Pinpoint the cell where the given text exists, returning its (X, Y) midpoint coordinate. 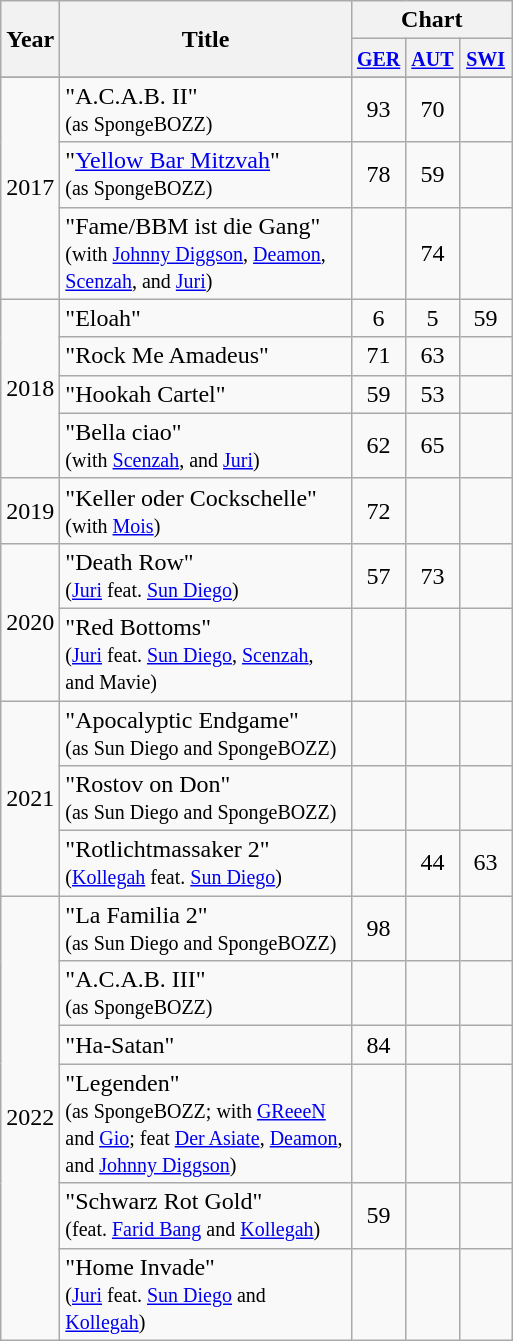
44 (432, 864)
"Death Row"(Juri feat. Sun Diego) (206, 576)
78 (378, 174)
"Ha-Satan" (206, 1045)
57 (378, 576)
"Home Invade"(Juri feat. Sun Diego and Kollegah) (206, 1294)
73 (432, 576)
53 (432, 394)
"Yellow Bar Mitzvah"(as SpongeBOZZ) (206, 174)
72 (378, 510)
62 (378, 446)
71 (378, 356)
"Rostov on Don"(as Sun Diego and SpongeBOZZ) (206, 798)
84 (378, 1045)
70 (432, 110)
"Bella ciao"(with Scenzah, and Juri) (206, 446)
6 (378, 318)
"A.C.A.B. II"(as SpongeBOZZ) (206, 110)
"Rotlichtmassaker 2"(Kollegah feat. Sun Diego) (206, 864)
2017 (30, 188)
"Hookah Cartel" (206, 394)
AUT (432, 58)
"Red Bottoms"(Juri feat. Sun Diego, Scenzah, and Mavie) (206, 654)
Title (206, 39)
SWI (486, 58)
5 (432, 318)
Year (30, 39)
2020 (30, 622)
"Rock Me Amadeus" (206, 356)
98 (378, 928)
65 (432, 446)
"Apocalyptic Endgame"(as Sun Diego and SpongeBOZZ) (206, 732)
"Schwarz Rot Gold"(feat. Farid Bang and Kollegah) (206, 1216)
"Keller oder Cockschelle"(with Mois) (206, 510)
2022 (30, 1118)
"Fame/BBM ist die Gang"(with Johnny Diggson, Deamon, Scenzah, and Juri) (206, 253)
"A.C.A.B. III"(as SpongeBOZZ) (206, 994)
Chart (432, 20)
74 (432, 253)
"Eloah" (206, 318)
2021 (30, 798)
2018 (30, 388)
93 (378, 110)
2019 (30, 510)
GER (378, 58)
"La Familia 2"(as Sun Diego and SpongeBOZZ) (206, 928)
"Legenden"(as SpongeBOZZ; with GReeeN and Gio; feat Der Asiate, Deamon, and Johnny Diggson) (206, 1124)
